Locate the cell with the specified text and output its [X, Y] center coordinate. 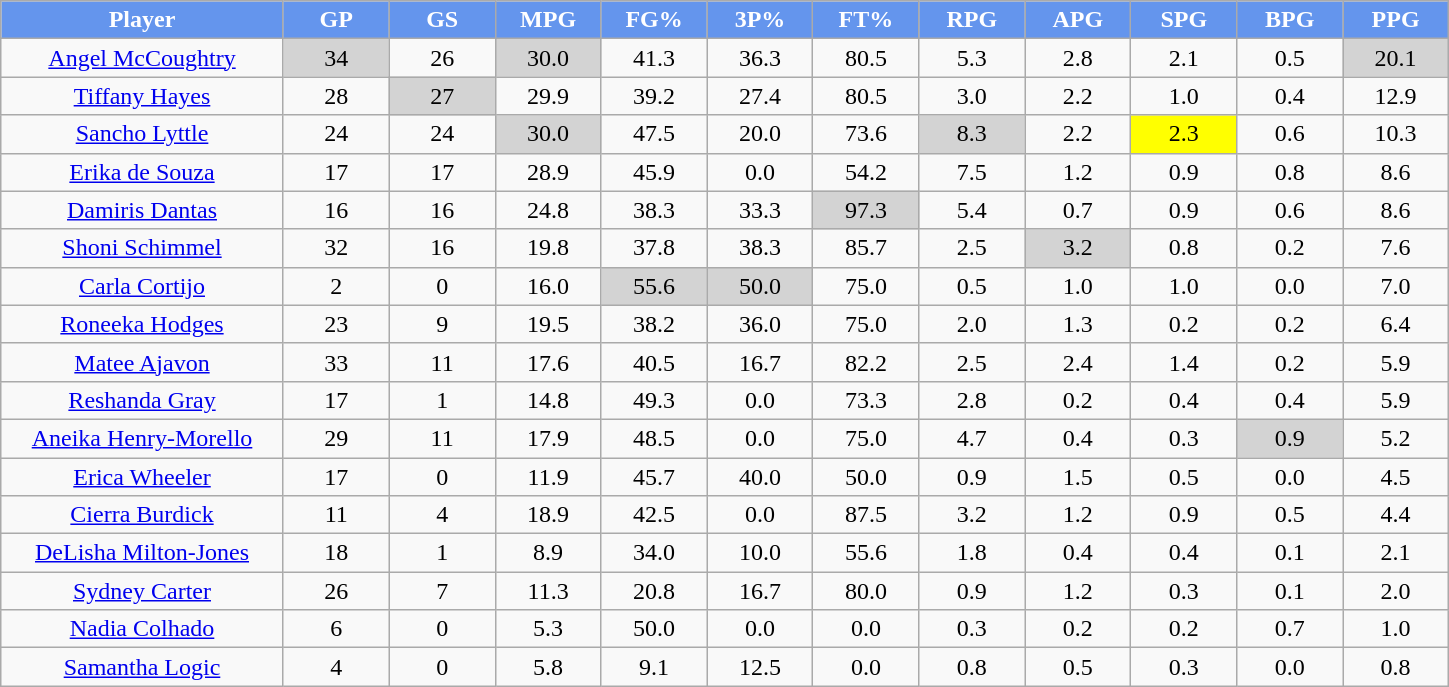
39.2 [654, 96]
5.4 [972, 210]
38.2 [654, 324]
11.3 [548, 591]
18.9 [548, 515]
18 [336, 553]
Samantha Logic [142, 667]
73.3 [866, 400]
19.8 [548, 248]
40.5 [654, 362]
Erika de Souza [142, 172]
42.5 [654, 515]
MPG [548, 20]
82.2 [866, 362]
34.0 [654, 553]
73.6 [866, 134]
41.3 [654, 58]
16.0 [548, 286]
Aneika Henry-Morello [142, 438]
Matee Ajavon [142, 362]
28.9 [548, 172]
7.5 [972, 172]
27 [442, 96]
GS [442, 20]
6.4 [1396, 324]
12.9 [1396, 96]
40.0 [760, 477]
SPG [1184, 20]
2.3 [1184, 134]
Cierra Burdick [142, 515]
32 [336, 248]
1.3 [1078, 324]
1.5 [1078, 477]
Sydney Carter [142, 591]
37.8 [654, 248]
Nadia Colhado [142, 629]
36.3 [760, 58]
29 [336, 438]
33.3 [760, 210]
20.8 [654, 591]
Roneeka Hodges [142, 324]
48.5 [654, 438]
20.1 [1396, 58]
FG% [654, 20]
2 [336, 286]
PPG [1396, 20]
14.8 [548, 400]
20.0 [760, 134]
BPG [1290, 20]
45.7 [654, 477]
Sancho Lyttle [142, 134]
Reshanda Gray [142, 400]
97.3 [866, 210]
17.6 [548, 362]
Erica Wheeler [142, 477]
DeLisha Milton-Jones [142, 553]
33 [336, 362]
11.9 [548, 477]
19.5 [548, 324]
17.9 [548, 438]
12.5 [760, 667]
GP [336, 20]
2.4 [1078, 362]
5.2 [1396, 438]
45.9 [654, 172]
28 [336, 96]
27.4 [760, 96]
8.9 [548, 553]
85.7 [866, 248]
1.8 [972, 553]
3.0 [972, 96]
10.3 [1396, 134]
Damiris Dantas [142, 210]
23 [336, 324]
7.0 [1396, 286]
24.8 [548, 210]
6 [336, 629]
1.4 [1184, 362]
8.3 [972, 134]
Carla Cortijo [142, 286]
36.0 [760, 324]
4.4 [1396, 515]
10.0 [760, 553]
FT% [866, 20]
34 [336, 58]
9.1 [654, 667]
Shoni Schimmel [142, 248]
87.5 [866, 515]
80.0 [866, 591]
5.8 [548, 667]
3P% [760, 20]
54.2 [866, 172]
7.6 [1396, 248]
29.9 [548, 96]
APG [1078, 20]
Angel McCoughtry [142, 58]
4.7 [972, 438]
RPG [972, 20]
4.5 [1396, 477]
47.5 [654, 134]
Tiffany Hayes [142, 96]
Player [142, 20]
7 [442, 591]
9 [442, 324]
49.3 [654, 400]
